For the text-containing cell, return its midpoint in (X, Y) coordinate format. 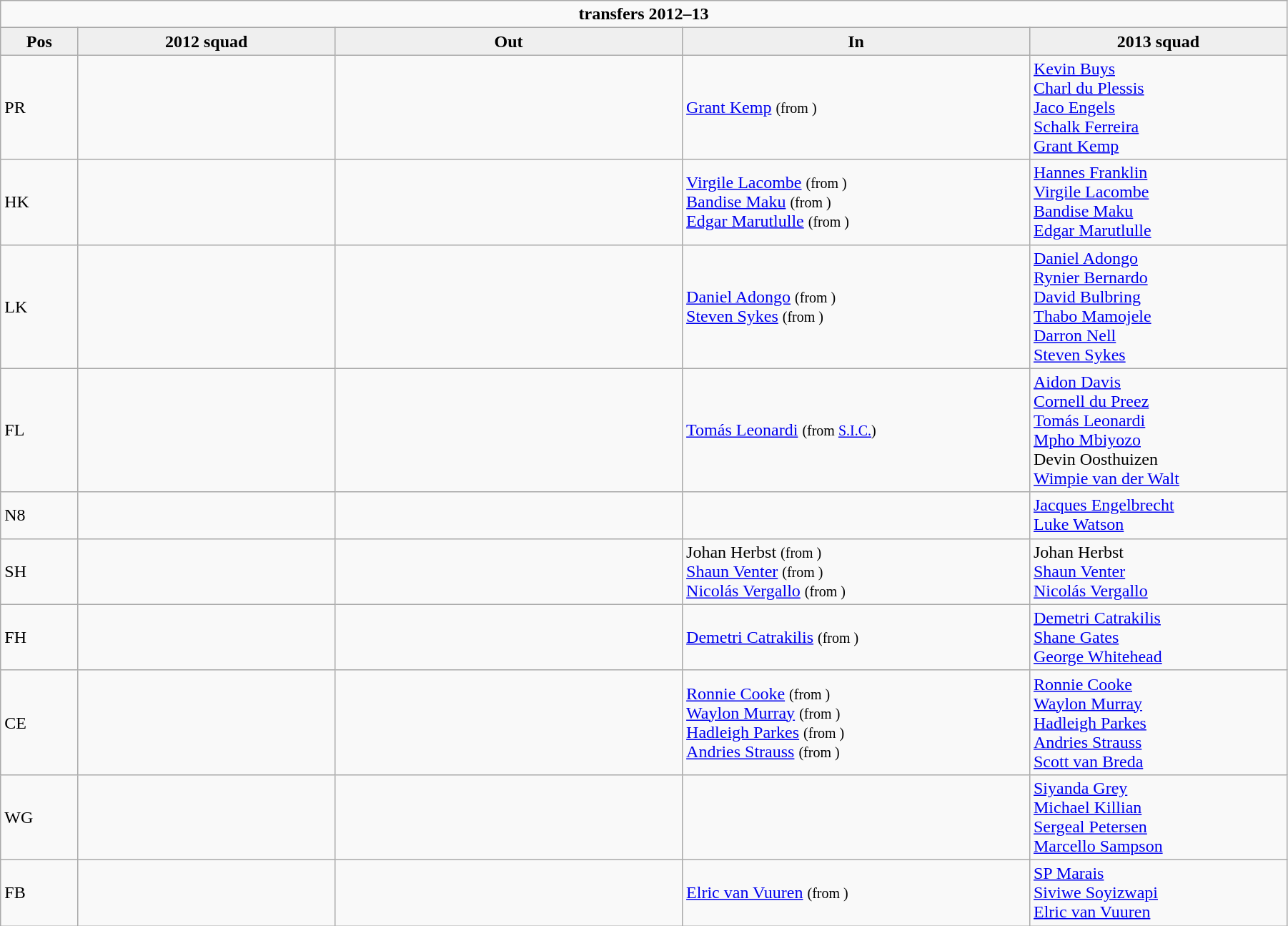
Hannes FranklinVirgile LacombeBandise MakuEdgar Marutlulle (1158, 202)
Ronnie CookeWaylon MurrayHadleigh ParkesAndries StraussScott van Breda (1158, 722)
2013 squad (1158, 41)
N8 (39, 515)
Siyanda GreyMichael KillianSergeal PetersenMarcello Sampson (1158, 817)
SH (39, 571)
Out (509, 41)
LK (39, 306)
SP MaraisSiviwe SoyizwapiElric van Vuuren (1158, 892)
Aidon DavisCornell du PreezTomás LeonardiMpho MbiyozoDevin OosthuizenWimpie van der Walt (1158, 430)
FL (39, 430)
transfers 2012–13 (644, 14)
Daniel AdongoRynier BernardoDavid BulbringThabo MamojeleDarron NellSteven Sykes (1158, 306)
Jacques EngelbrechtLuke Watson (1158, 515)
Tomás Leonardi (from S.I.C.) (856, 430)
Demetri Catrakilis (from ) (856, 637)
Virgile Lacombe (from ) Bandise Maku (from ) Edgar Marutlulle (from ) (856, 202)
Demetri CatrakilisShane GatesGeorge Whitehead (1158, 637)
CE (39, 722)
WG (39, 817)
Pos (39, 41)
In (856, 41)
Johan HerbstShaun VenterNicolás Vergallo (1158, 571)
Johan Herbst (from ) Shaun Venter (from ) Nicolás Vergallo (from ) (856, 571)
Grant Kemp (from ) (856, 107)
HK (39, 202)
2012 squad (207, 41)
Ronnie Cooke (from ) Waylon Murray (from ) Hadleigh Parkes (from ) Andries Strauss (from ) (856, 722)
FH (39, 637)
Kevin BuysCharl du PlessisJaco EngelsSchalk FerreiraGrant Kemp (1158, 107)
PR (39, 107)
FB (39, 892)
Elric van Vuuren (from ) (856, 892)
Daniel Adongo (from ) Steven Sykes (from ) (856, 306)
